Capture the cell that displays the provided text and extract its (X, Y) central coordinate. 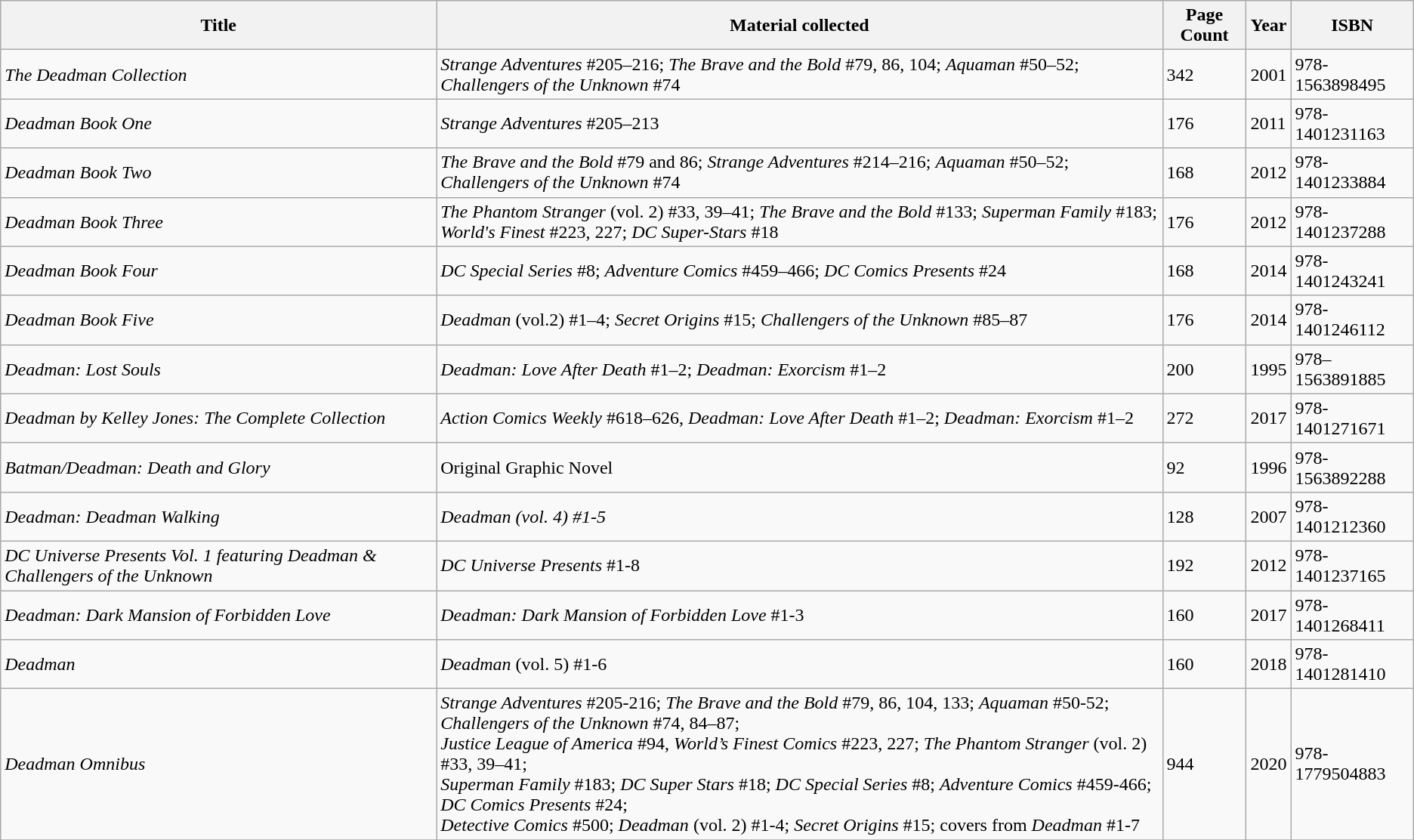
Deadman (vol. 5) #1-6 (799, 665)
The Deadman Collection (219, 74)
Page Count (1204, 26)
Deadman (vol.2) #1–4; Secret Origins #15; Challengers of the Unknown #85–87 (799, 320)
944 (1204, 764)
1995 (1269, 369)
978-1563898495 (1352, 74)
978-1401212360 (1352, 517)
Deadman Book One (219, 124)
Year (1269, 26)
2020 (1269, 764)
978-1401243241 (1352, 270)
Deadman: Deadman Walking (219, 517)
978-1401268411 (1352, 615)
Title (219, 26)
Deadman Omnibus (219, 764)
Deadman Book Two (219, 172)
Deadman Book Five (219, 320)
978-1563892288 (1352, 467)
Deadman Book Four (219, 270)
200 (1204, 369)
1996 (1269, 467)
978-1401233884 (1352, 172)
DC Special Series #8; Adventure Comics #459–466; DC Comics Presents #24 (799, 270)
92 (1204, 467)
978-1401281410 (1352, 665)
342 (1204, 74)
Original Graphic Novel (799, 467)
2018 (1269, 665)
Material collected (799, 26)
ISBN (1352, 26)
Deadman: Love After Death #1–2; Deadman: Exorcism #1–2 (799, 369)
2007 (1269, 517)
Strange Adventures #205–216; The Brave and the Bold #79, 86, 104; Aquaman #50–52; Challengers of the Unknown #74 (799, 74)
Strange Adventures #205–213 (799, 124)
Deadman by Kelley Jones: The Complete Collection (219, 418)
192 (1204, 565)
The Phantom Stranger (vol. 2) #33, 39–41; The Brave and the Bold #133; Superman Family #183; World's Finest #223, 227; DC Super-Stars #18 (799, 222)
978-1779504883 (1352, 764)
Deadman (vol. 4) #1-5 (799, 517)
978-1401237165 (1352, 565)
Deadman: Dark Mansion of Forbidden Love #1-3 (799, 615)
Deadman: Lost Souls (219, 369)
Batman/Deadman: Death and Glory (219, 467)
978-1401231163 (1352, 124)
The Brave and the Bold #79 and 86; Strange Adventures #214–216; Aquaman #50–52; Challengers of the Unknown #74 (799, 172)
978–1563891885 (1352, 369)
978-1401246112 (1352, 320)
DC Universe Presents #1-8 (799, 565)
DC Universe Presents Vol. 1 featuring Deadman & Challengers of the Unknown (219, 565)
978-1401271671 (1352, 418)
2011 (1269, 124)
Deadman Book Three (219, 222)
272 (1204, 418)
Deadman (219, 665)
Action Comics Weekly #618–626, Deadman: Love After Death #1–2; Deadman: Exorcism #1–2 (799, 418)
128 (1204, 517)
Deadman: Dark Mansion of Forbidden Love (219, 615)
978-1401237288 (1352, 222)
2001 (1269, 74)
